Detect which cell encompasses the target text, then output its [X, Y] center coordinate. 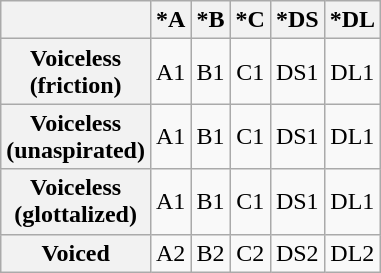
C2 [250, 253]
*A [170, 20]
*DL [352, 20]
Voiceless (friction) [76, 72]
B2 [210, 253]
*C [250, 20]
A2 [170, 253]
Voiced [76, 253]
DS2 [297, 253]
*DS [297, 20]
Voiceless (glottalized) [76, 202]
*B [210, 20]
Voiceless (unaspirated) [76, 136]
DL2 [352, 253]
